Search for the cell housing the specified text and yield its [x, y] center coordinate. 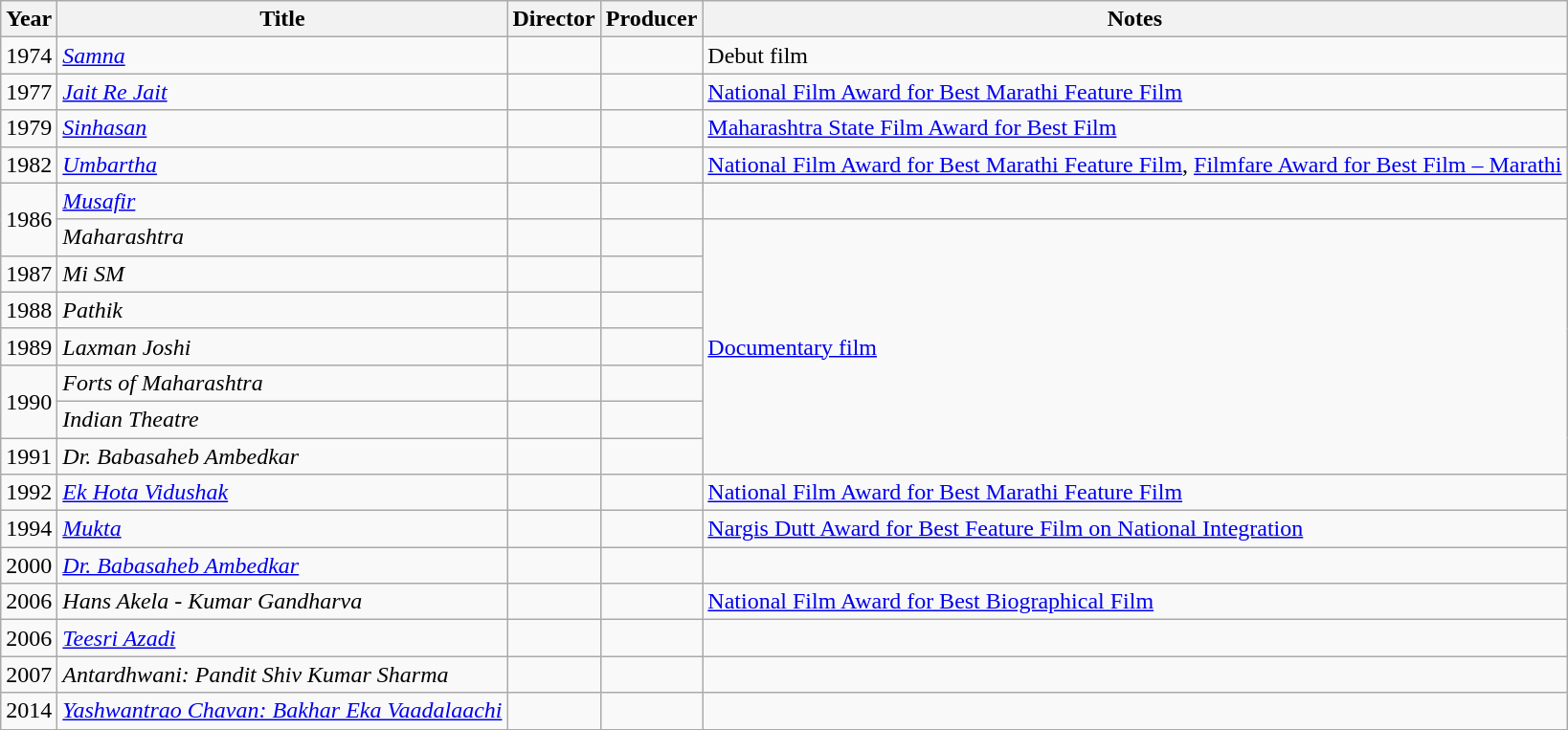
Year [29, 19]
Notes [1135, 19]
2014 [29, 711]
1987 [29, 274]
Teesri Azadi [282, 638]
Documentary film [1135, 346]
Debut film [1135, 55]
Jait Re Jait [282, 92]
Forts of Maharashtra [282, 383]
Hans Akela - Kumar Gandharva [282, 602]
Producer [651, 19]
1989 [29, 346]
1977 [29, 92]
1988 [29, 310]
Mukta [282, 529]
Nargis Dutt Award for Best Feature Film on National Integration [1135, 529]
Ek Hota Vidushak [282, 493]
Mi SM [282, 274]
2007 [29, 675]
1990 [29, 401]
1979 [29, 128]
Samna [282, 55]
Pathik [282, 310]
1974 [29, 55]
Maharashtra [282, 237]
1986 [29, 219]
1992 [29, 493]
National Film Award for Best Marathi Feature Film, Filmfare Award for Best Film – Marathi [1135, 165]
Antardhwani: Pandit Shiv Kumar Sharma [282, 675]
Laxman Joshi [282, 346]
Maharashtra State Film Award for Best Film [1135, 128]
Title [282, 19]
1991 [29, 456]
Musafir [282, 201]
Umbartha [282, 165]
2000 [29, 565]
Yashwantrao Chavan: Bakhar Eka Vaadalaachi [282, 711]
Director [553, 19]
National Film Award for Best Biographical Film [1135, 602]
1982 [29, 165]
Sinhasan [282, 128]
Indian Theatre [282, 419]
1994 [29, 529]
